Extract the [x, y] coordinate from the center of the cell holding the provided text.  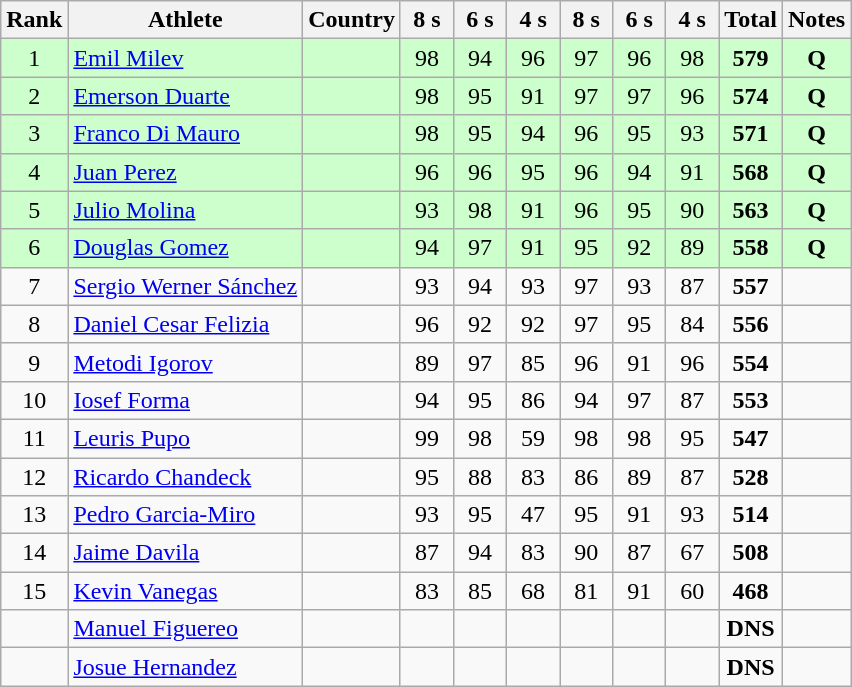
Athlete [186, 20]
13 [34, 515]
Juan Perez [186, 172]
3 [34, 134]
Jaime Davila [186, 553]
47 [534, 515]
Leuris Pupo [186, 438]
Franco Di Mauro [186, 134]
Emerson Duarte [186, 96]
81 [586, 591]
563 [751, 210]
99 [426, 438]
68 [534, 591]
Douglas Gomez [186, 248]
558 [751, 248]
574 [751, 96]
12 [34, 477]
59 [534, 438]
7 [34, 286]
9 [34, 362]
554 [751, 362]
Country [352, 20]
Julio Molina [186, 210]
Kevin Vanegas [186, 591]
60 [692, 591]
14 [34, 553]
1 [34, 58]
528 [751, 477]
547 [751, 438]
508 [751, 553]
5 [34, 210]
2 [34, 96]
557 [751, 286]
Manuel Figuereo [186, 629]
Ricardo Chandeck [186, 477]
Metodi Igorov [186, 362]
Josue Hernandez [186, 667]
556 [751, 324]
11 [34, 438]
Sergio Werner Sánchez [186, 286]
Pedro Garcia-Miro [186, 515]
4 [34, 172]
579 [751, 58]
Emil Milev [186, 58]
571 [751, 134]
Notes [816, 20]
Total [751, 20]
514 [751, 515]
Rank [34, 20]
Daniel Cesar Felizia [186, 324]
10 [34, 400]
Iosef Forma [186, 400]
6 [34, 248]
84 [692, 324]
88 [480, 477]
8 [34, 324]
67 [692, 553]
468 [751, 591]
568 [751, 172]
553 [751, 400]
15 [34, 591]
